From the cell containing the given text, extract its center point as (x, y) coordinate. 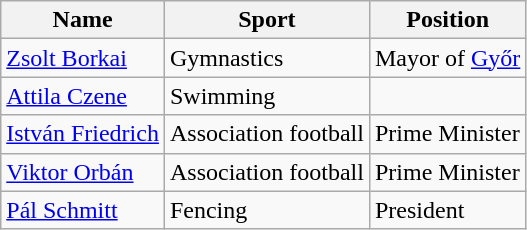
Attila Czene (83, 96)
Position (447, 20)
Sport (266, 20)
Name (83, 20)
Mayor of Győr (447, 58)
Swimming (266, 96)
Fencing (266, 210)
Zsolt Borkai (83, 58)
President (447, 210)
Viktor Orbán (83, 172)
István Friedrich (83, 134)
Gymnastics (266, 58)
Pál Schmitt (83, 210)
